Determine the (x, y) coordinate at the center of the cell enclosing the given text.  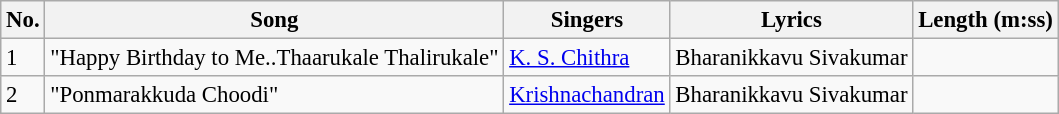
Singers (587, 20)
"Ponmarakkuda Choodi" (274, 95)
"Happy Birthday to Me..Thaarukale Thalirukale" (274, 58)
Krishnachandran (587, 95)
K. S. Chithra (587, 58)
1 (23, 58)
No. (23, 20)
Song (274, 20)
Lyrics (792, 20)
Length (m:ss) (986, 20)
2 (23, 95)
